Return the [X, Y] coordinate for the center point of the cell that contains the specified text.  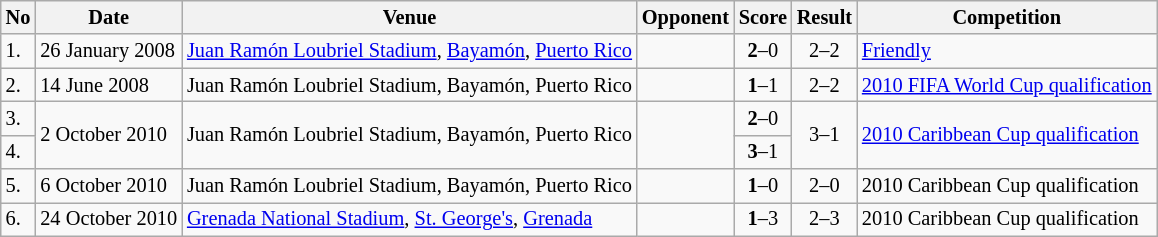
Venue [410, 17]
Score [763, 17]
Date [108, 17]
2. [18, 85]
No [18, 17]
1–1 [763, 85]
Grenada National Stadium, St. George's, Grenada [410, 219]
Friendly [1007, 51]
14 June 2008 [108, 85]
4. [18, 152]
2010 FIFA World Cup qualification [1007, 85]
24 October 2010 [108, 219]
Opponent [686, 17]
2 October 2010 [108, 134]
3. [18, 118]
5. [18, 186]
1. [18, 51]
26 January 2008 [108, 51]
2–3 [824, 219]
1–3 [763, 219]
Competition [1007, 17]
Result [824, 17]
6. [18, 219]
6 October 2010 [108, 186]
1–0 [763, 186]
